Provide the (X, Y) coordinate of the cell's center where the given text is located.  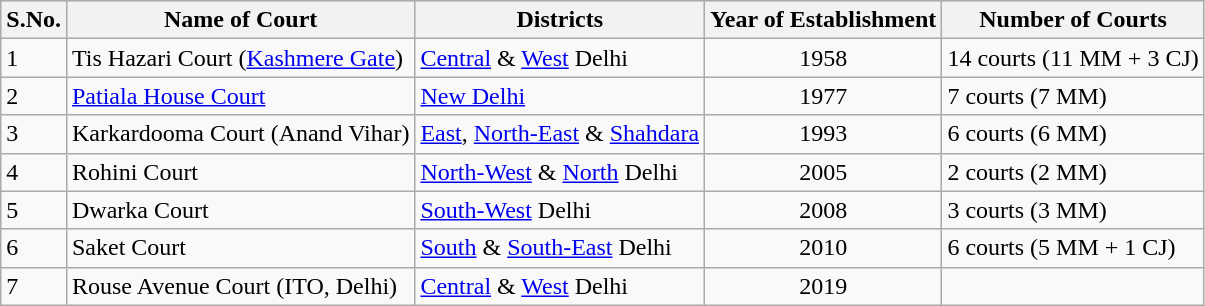
7 (34, 286)
1 (34, 58)
6 courts (6 MM) (1073, 134)
Number of Courts (1073, 20)
East, North-East & Shahdara (560, 134)
1958 (824, 58)
14 courts (11 MM + 3 CJ) (1073, 58)
2008 (824, 210)
2019 (824, 286)
Saket Court (240, 248)
2 (34, 96)
South & South-East Delhi (560, 248)
Name of Court (240, 20)
2 courts (2 MM) (1073, 172)
North-West & North Delhi (560, 172)
4 (34, 172)
New Delhi (560, 96)
6 courts (5 MM + 1 CJ) (1073, 248)
3 courts (3 MM) (1073, 210)
2010 (824, 248)
Rouse Avenue Court (ITO, Delhi) (240, 286)
7 courts (7 MM) (1073, 96)
1977 (824, 96)
Dwarka Court (240, 210)
5 (34, 210)
Patiala House Court (240, 96)
3 (34, 134)
Districts (560, 20)
6 (34, 248)
Tis Hazari Court (Kashmere Gate) (240, 58)
S.No. (34, 20)
Year of Establishment (824, 20)
2005 (824, 172)
1993 (824, 134)
Rohini Court (240, 172)
Karkardooma Court (Anand Vihar) (240, 134)
South-West Delhi (560, 210)
